Identify which cell holds the provided text, then report its [x, y] central coordinate. 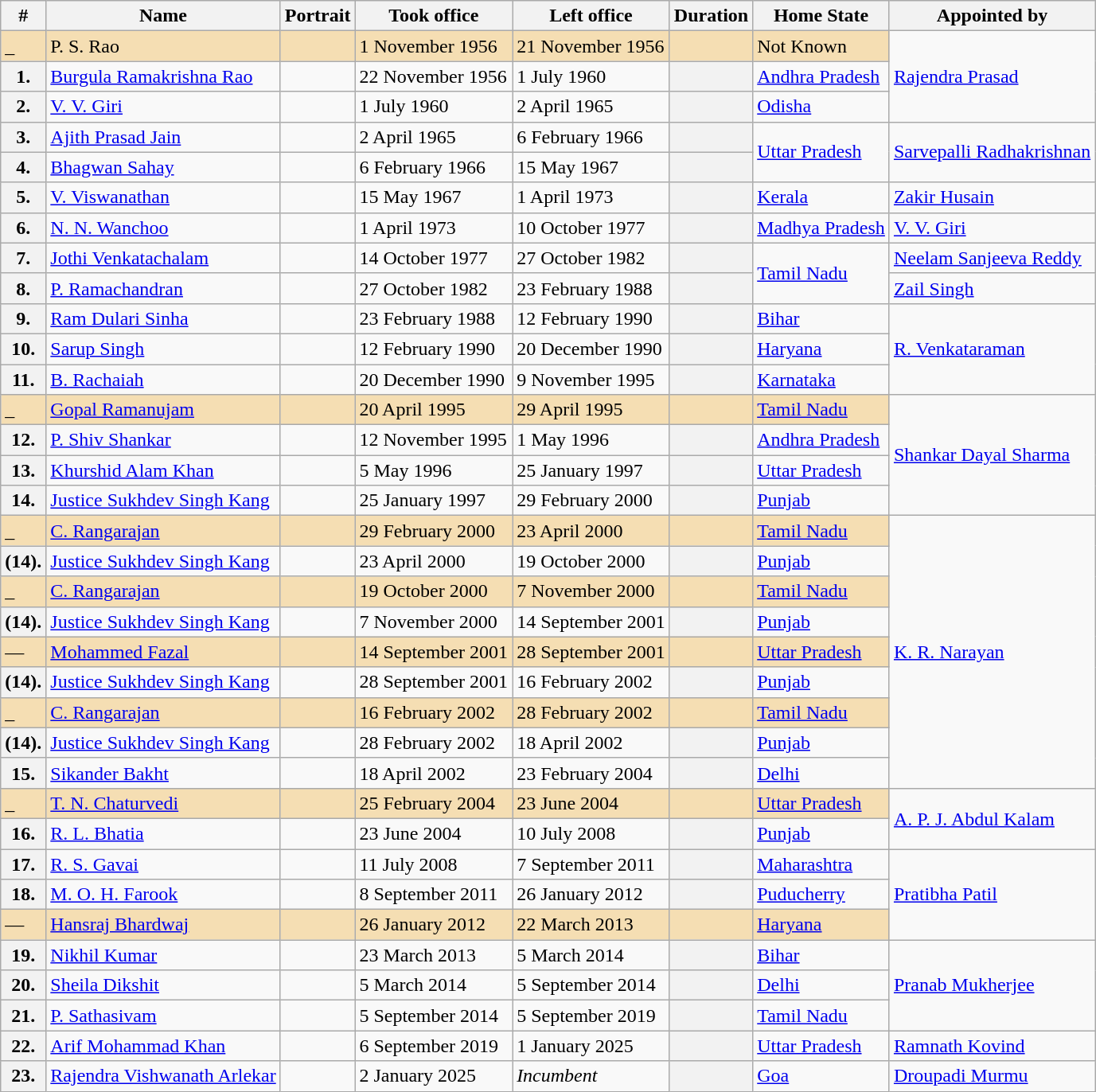
23 February 2004 [591, 773]
Portrait [318, 16]
Odisha [821, 107]
T. N. Chaturvedi [163, 803]
Neelam Sanjeeva Reddy [992, 258]
Arif Mohammad Khan [163, 1046]
Rajendra Vishwanath Arlekar [163, 1076]
Sarup Singh [163, 349]
9. [24, 318]
Rajendra Prasad [992, 76]
B. Rachaiah [163, 380]
Ram Dulari Sinha [163, 318]
15. [24, 773]
21. [24, 1016]
R. S. Gavai [163, 864]
Left office [591, 16]
2 January 2025 [434, 1076]
8 September 2011 [434, 895]
Zakir Husain [992, 197]
Shankar Dayal Sharma [992, 455]
8. [24, 288]
R. Venkataraman [992, 349]
19. [24, 955]
Kerala [821, 197]
12 November 1995 [434, 440]
Incumbent [591, 1076]
Droupadi Murmu [992, 1076]
12. [24, 440]
18. [24, 895]
10 July 2008 [591, 833]
5 May 1996 [434, 470]
23. [24, 1076]
Duration [711, 16]
A. P. J. Abdul Kalam [992, 818]
7. [24, 258]
5 September 2019 [591, 1016]
Zail Singh [992, 288]
Gopal Ramanujam [163, 410]
M. O. H. Farook [163, 895]
21 November 1956 [591, 46]
Maharashtra [821, 864]
6 September 2019 [434, 1046]
Home State [821, 16]
17. [24, 864]
V. Viswanathan [163, 197]
14 October 1977 [434, 258]
22 November 1956 [434, 76]
Jothi Venkatachalam [163, 258]
# [24, 16]
2. [24, 107]
P. Ramachandran [163, 288]
3. [24, 137]
14. [24, 501]
1 November 1956 [434, 46]
20. [24, 985]
29 April 1995 [591, 410]
Hansraj Bhardwaj [163, 925]
1. [24, 76]
9 November 1995 [591, 380]
Puducherry [821, 895]
23 March 2013 [434, 955]
N. N. Wanchoo [163, 228]
Took office [434, 16]
Nikhil Kumar [163, 955]
Name [163, 16]
6. [24, 228]
Goa [821, 1076]
10. [24, 349]
P. Sathasivam [163, 1016]
16. [24, 833]
Not Known [821, 46]
4. [24, 167]
1 January 2025 [591, 1046]
11 July 2008 [434, 864]
P. Shiv Shankar [163, 440]
Pranab Mukherjee [992, 985]
22. [24, 1046]
Mohammed Fazal [163, 652]
Sheila Dikshit [163, 985]
25 February 2004 [434, 803]
7 September 2011 [591, 864]
Appointed by [992, 16]
13. [24, 470]
11. [24, 380]
10 October 1977 [591, 228]
K. R. Narayan [992, 653]
Ramnath Kovind [992, 1046]
Madhya Pradesh [821, 228]
Bhagwan Sahay [163, 167]
Khurshid Alam Khan [163, 470]
Ajith Prasad Jain [163, 137]
22 March 2013 [591, 925]
R. L. Bhatia [163, 833]
Burgula Ramakrishna Rao [163, 76]
Sikander Bakht [163, 773]
Karnataka [821, 380]
1 May 1996 [591, 440]
20 April 1995 [434, 410]
5. [24, 197]
Sarvepalli Radhakrishnan [992, 152]
Pratibha Patil [992, 894]
P. S. Rao [163, 46]
